Find where the given text appears and provide that cell's center as (x, y) coordinate. 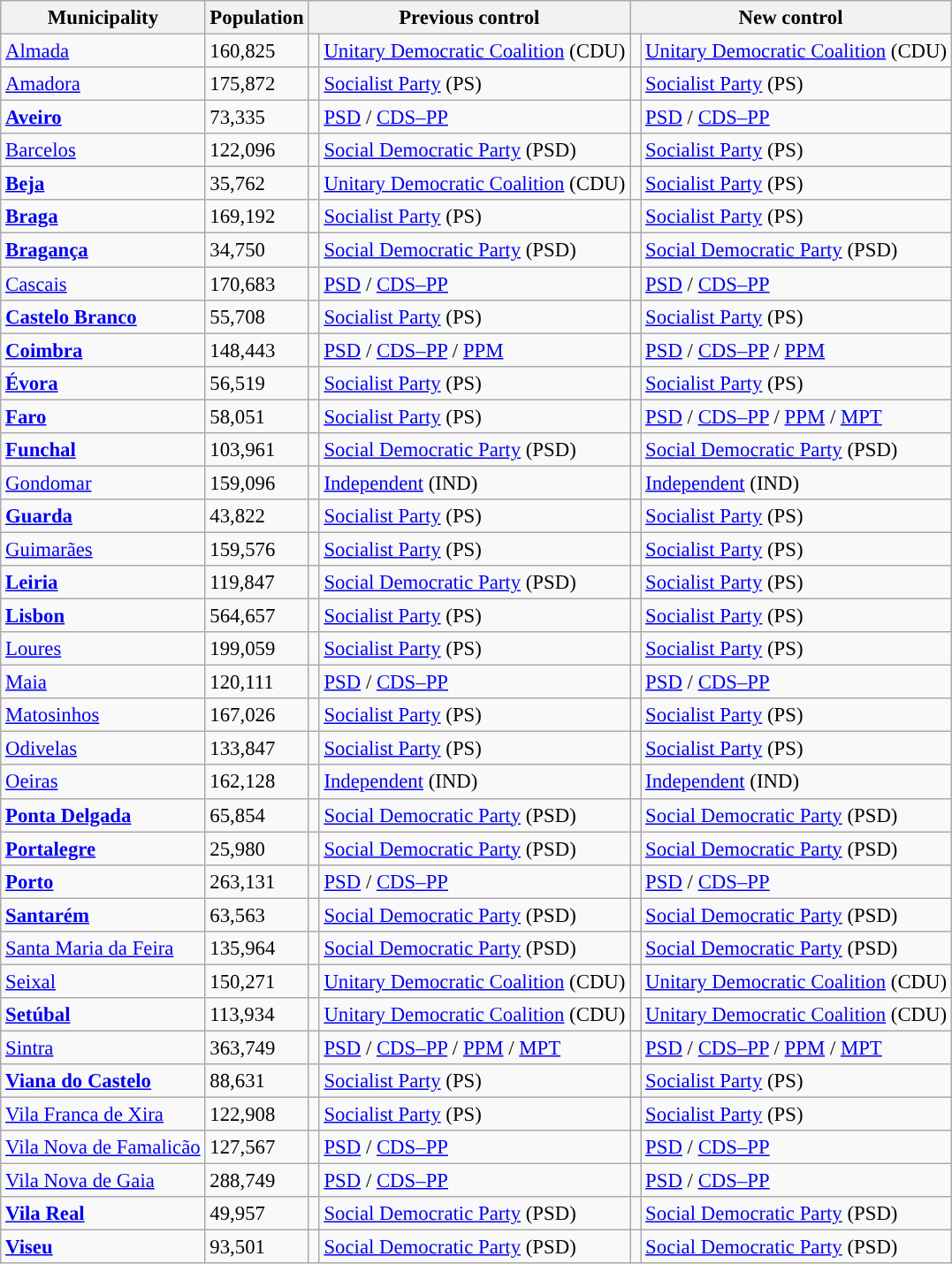
34,750 (256, 250)
103,961 (256, 450)
167,026 (256, 715)
199,059 (256, 649)
Viseu (103, 1247)
Vila Nova de Gaia (103, 1181)
162,128 (256, 782)
Vila Real (103, 1214)
Coimbra (103, 350)
122,096 (256, 150)
159,576 (256, 549)
Aveiro (103, 118)
Lisbon (103, 616)
Leiria (103, 583)
175,872 (256, 84)
Cascais (103, 284)
169,192 (256, 217)
135,964 (256, 948)
150,271 (256, 981)
65,854 (256, 815)
Portalegre (103, 849)
148,443 (256, 350)
Santa Maria da Feira (103, 948)
119,847 (256, 583)
263,131 (256, 881)
288,749 (256, 1181)
Beja (103, 184)
Bragança (103, 250)
55,708 (256, 316)
Maia (103, 682)
Population (256, 18)
58,051 (256, 416)
Vila Nova de Famalicão (103, 1147)
160,825 (256, 51)
Almada (103, 51)
Viana do Castelo (103, 1081)
Matosinhos (103, 715)
Setúbal (103, 1015)
Funchal (103, 450)
Guimarães (103, 549)
113,934 (256, 1015)
Oeiras (103, 782)
Barcelos (103, 150)
120,111 (256, 682)
133,847 (256, 749)
Castelo Branco (103, 316)
49,957 (256, 1214)
564,657 (256, 616)
Évora (103, 383)
Gondomar (103, 483)
25,980 (256, 849)
Previous control (469, 18)
35,762 (256, 184)
Municipality (103, 18)
88,631 (256, 1081)
Loures (103, 649)
122,908 (256, 1115)
Odivelas (103, 749)
Sintra (103, 1047)
43,822 (256, 516)
New control (791, 18)
73,335 (256, 118)
159,096 (256, 483)
Seixal (103, 981)
93,501 (256, 1247)
Santarém (103, 915)
Faro (103, 416)
56,519 (256, 383)
127,567 (256, 1147)
170,683 (256, 284)
Vila Franca de Xira (103, 1115)
Porto (103, 881)
63,563 (256, 915)
Amadora (103, 84)
Braga (103, 217)
363,749 (256, 1047)
Guarda (103, 516)
Ponta Delgada (103, 815)
